Locate the cell with the specified text and output its (x, y) center coordinate. 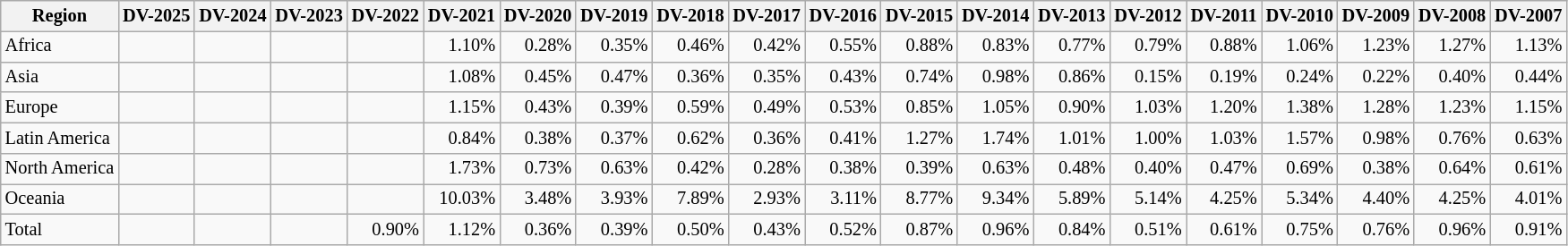
1.00% (1148, 138)
1.06% (1300, 46)
8.77% (919, 199)
0.53% (844, 107)
0.73% (537, 168)
DV-2007 (1528, 15)
4.01% (1528, 199)
0.52% (844, 229)
DV-2013 (1071, 15)
0.59% (690, 107)
0.91% (1528, 229)
0.44% (1528, 77)
DV-2017 (767, 15)
4.40% (1375, 199)
1.28% (1375, 107)
DV-2025 (156, 15)
0.49% (767, 107)
0.77% (1071, 46)
0.24% (1300, 77)
10.03% (462, 199)
DV-2010 (1300, 15)
DV-2016 (844, 15)
0.41% (844, 138)
0.51% (1148, 229)
1.57% (1300, 138)
1.05% (996, 107)
3.11% (844, 199)
0.48% (1071, 168)
5.89% (1071, 199)
Europe (59, 107)
DV-2024 (233, 15)
0.74% (919, 77)
2.93% (767, 199)
DV-2023 (310, 15)
DV-2020 (537, 15)
1.01% (1071, 138)
0.85% (919, 107)
DV-2019 (614, 15)
Latin America (59, 138)
0.19% (1224, 77)
0.46% (690, 46)
DV-2018 (690, 15)
3.48% (537, 199)
0.75% (1300, 229)
3.93% (614, 199)
Africa (59, 46)
1.08% (462, 77)
0.83% (996, 46)
1.73% (462, 168)
DV-2021 (462, 15)
DV-2009 (1375, 15)
9.34% (996, 199)
Oceania (59, 199)
Asia (59, 77)
0.55% (844, 46)
0.62% (690, 138)
0.64% (1452, 168)
5.14% (1148, 199)
DV-2011 (1224, 15)
0.86% (1071, 77)
1.20% (1224, 107)
DV-2015 (919, 15)
0.69% (1300, 168)
Total (59, 229)
0.15% (1148, 77)
DV-2012 (1148, 15)
0.87% (919, 229)
0.50% (690, 229)
Region (59, 15)
1.12% (462, 229)
0.45% (537, 77)
7.89% (690, 199)
5.34% (1300, 199)
1.10% (462, 46)
DV-2008 (1452, 15)
DV-2014 (996, 15)
0.79% (1148, 46)
North America (59, 168)
1.13% (1528, 46)
0.37% (614, 138)
1.38% (1300, 107)
DV-2022 (385, 15)
1.74% (996, 138)
0.22% (1375, 77)
